Detect which cell encompasses the target text, then output its [X, Y] center coordinate. 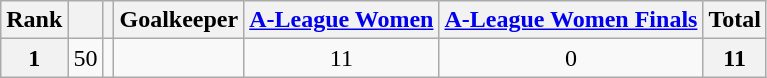
0 [571, 58]
A-League Women [342, 20]
1 [34, 58]
A-League Women Finals [571, 20]
Total [735, 20]
Goalkeeper [179, 20]
Rank [34, 20]
50 [86, 58]
